Determine the (X, Y) coordinate at the center of the cell enclosing the given text.  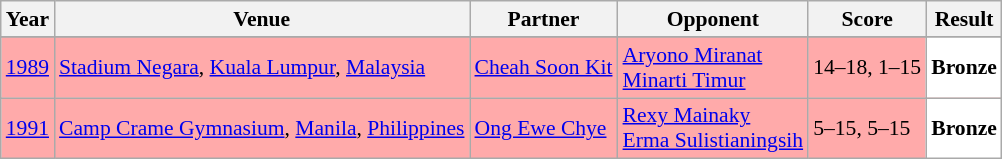
5–15, 5–15 (867, 128)
Ong Ewe Chye (544, 128)
Venue (262, 19)
Stadium Negara, Kuala Lumpur, Malaysia (262, 68)
Opponent (714, 19)
Rexy Mainaky Erma Sulistianingsih (714, 128)
Year (28, 19)
Score (867, 19)
1991 (28, 128)
Aryono Miranat Minarti Timur (714, 68)
Camp Crame Gymnasium, Manila, Philippines (262, 128)
Partner (544, 19)
Result (964, 19)
1989 (28, 68)
Cheah Soon Kit (544, 68)
14–18, 1–15 (867, 68)
